Return [x, y] of the center of cell containing provided text 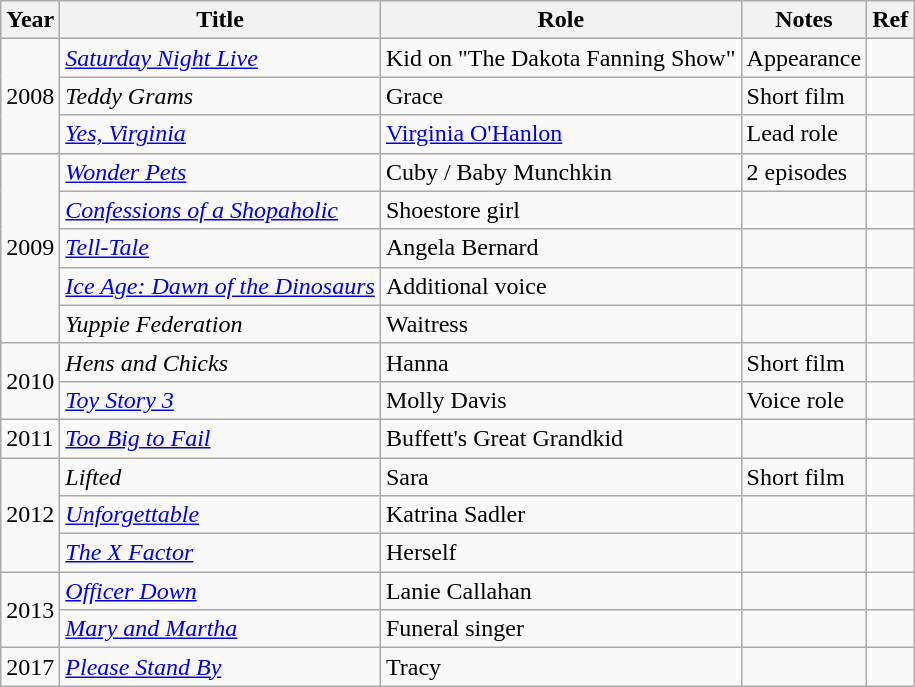
Grace [560, 96]
Please Stand By [220, 667]
Additional voice [560, 286]
Ref [890, 20]
Yuppie Federation [220, 324]
Ice Age: Dawn of the Dinosaurs [220, 286]
Virginia O'Hanlon [560, 134]
Role [560, 20]
Lead role [804, 134]
Kid on "The Dakota Fanning Show" [560, 58]
Tell-Tale [220, 248]
Voice role [804, 400]
Tracy [560, 667]
Mary and Martha [220, 629]
Appearance [804, 58]
2010 [30, 381]
Lifted [220, 477]
Katrina Sadler [560, 515]
2008 [30, 96]
Molly Davis [560, 400]
2009 [30, 248]
The X Factor [220, 553]
Hanna [560, 362]
Year [30, 20]
2017 [30, 667]
Confessions of a Shopaholic [220, 210]
Toy Story 3 [220, 400]
Hens and Chicks [220, 362]
Shoestore girl [560, 210]
Saturday Night Live [220, 58]
2 episodes [804, 172]
Too Big to Fail [220, 438]
Funeral singer [560, 629]
Sara [560, 477]
Cuby / Baby Munchkin [560, 172]
Unforgettable [220, 515]
Title [220, 20]
Teddy Grams [220, 96]
Buffett's Great Grandkid [560, 438]
Angela Bernard [560, 248]
2012 [30, 515]
2013 [30, 610]
2011 [30, 438]
Lanie Callahan [560, 591]
Waitress [560, 324]
Officer Down [220, 591]
Herself [560, 553]
Wonder Pets [220, 172]
Yes, Virginia [220, 134]
Notes [804, 20]
